Pinpoint the cell where the given text exists, returning its [X, Y] midpoint coordinate. 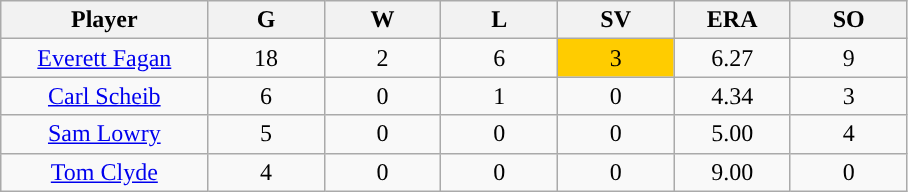
ERA [732, 20]
G [266, 20]
6.27 [732, 58]
9 [848, 58]
5 [266, 134]
Everett Fagan [104, 58]
9.00 [732, 172]
Sam Lowry [104, 134]
2 [382, 58]
18 [266, 58]
Player [104, 20]
1 [500, 96]
SV [616, 20]
L [500, 20]
SO [848, 20]
5.00 [732, 134]
Tom Clyde [104, 172]
4.34 [732, 96]
W [382, 20]
Carl Scheib [104, 96]
